Find where the given text appears and provide that cell's center as (x, y) coordinate. 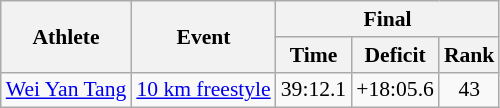
43 (470, 90)
Event (203, 36)
10 km freestyle (203, 90)
Deficit (395, 55)
Rank (470, 55)
Final (388, 19)
39:12.1 (314, 90)
+18:05.6 (395, 90)
Athlete (66, 36)
Time (314, 55)
Wei Yan Tang (66, 90)
